Pinpoint the cell where the given text exists, returning its (X, Y) midpoint coordinate. 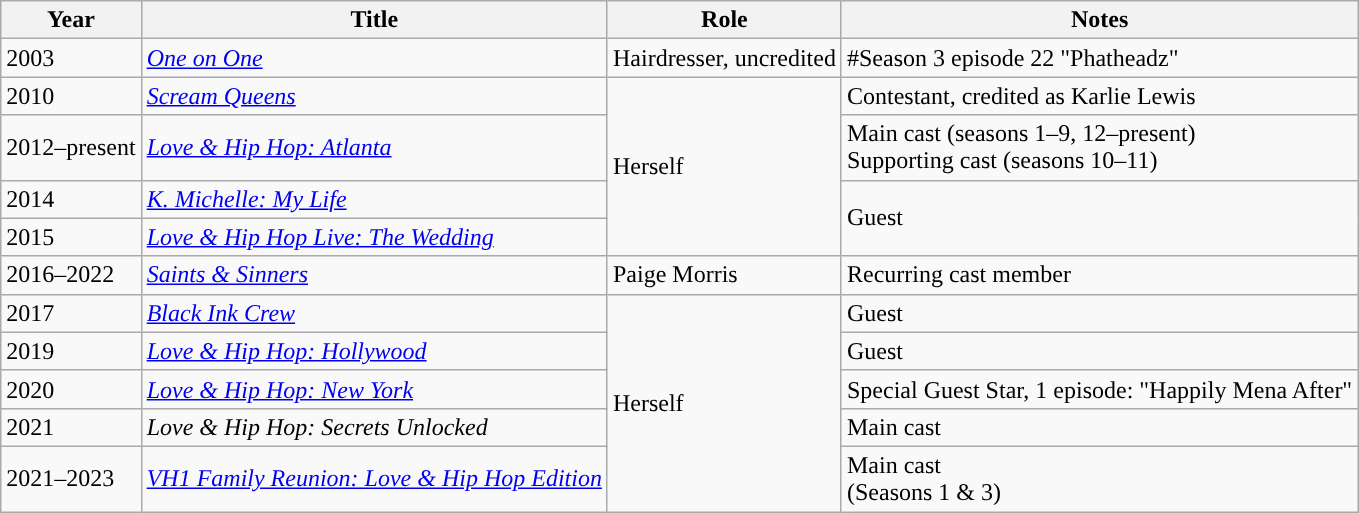
2021–2023 (71, 478)
2012–present (71, 148)
Title (374, 20)
2003 (71, 58)
Paige Morris (724, 275)
Love & Hip Hop: Atlanta (374, 148)
Hairdresser, uncredited (724, 58)
2010 (71, 96)
Main cast(Seasons 1 & 3) (1099, 478)
Year (71, 20)
Scream Queens (374, 96)
2019 (71, 351)
Notes (1099, 20)
K. Michelle: My Life (374, 199)
Love & Hip Hop: Hollywood (374, 351)
Role (724, 20)
#Season 3 episode 22 "Phatheadz" (1099, 58)
Love & Hip Hop: Secrets Unlocked (374, 427)
2015 (71, 237)
Special Guest Star, 1 episode: "Happily Mena After" (1099, 389)
Contestant, credited as Karlie Lewis (1099, 96)
2020 (71, 389)
2014 (71, 199)
Black Ink Crew (374, 313)
Saints & Sinners (374, 275)
2017 (71, 313)
One on One (374, 58)
Main cast (1099, 427)
Main cast (seasons 1–9, 12–present)Supporting cast (seasons 10–11) (1099, 148)
2016–2022 (71, 275)
Recurring cast member (1099, 275)
2021 (71, 427)
VH1 Family Reunion: Love & Hip Hop Edition (374, 478)
Love & Hip Hop: New York (374, 389)
Love & Hip Hop Live: The Wedding (374, 237)
